For the text-containing cell, return its midpoint in (x, y) coordinate format. 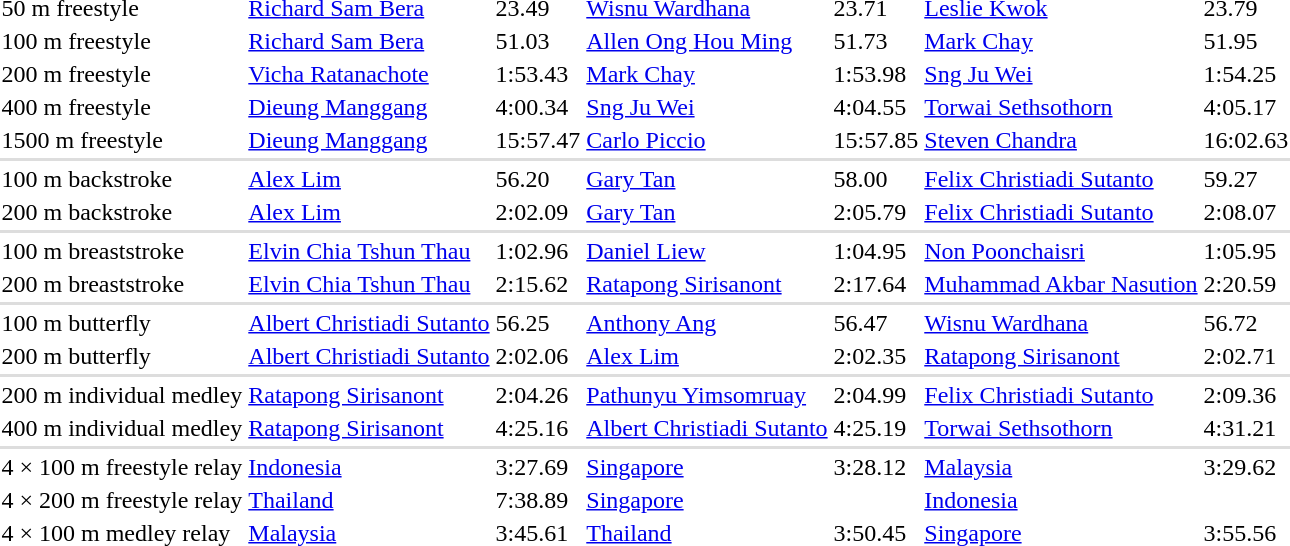
4 × 200 m freestyle relay (122, 500)
3:29.62 (1246, 467)
Anthony Ang (707, 323)
2:04.99 (876, 395)
Malaysia (1061, 467)
200 m breaststroke (122, 284)
100 m backstroke (122, 179)
200 m freestyle (122, 74)
2:15.62 (538, 284)
200 m individual medley (122, 395)
15:57.47 (538, 140)
Thailand (369, 500)
Carlo Piccio (707, 140)
Daniel Liew (707, 251)
4:00.34 (538, 107)
4:25.16 (538, 428)
Steven Chandra (1061, 140)
400 m freestyle (122, 107)
51.73 (876, 41)
2:02.06 (538, 356)
200 m butterfly (122, 356)
4:04.55 (876, 107)
1:53.98 (876, 74)
3:28.12 (876, 467)
100 m butterfly (122, 323)
4:31.21 (1246, 428)
56.72 (1246, 323)
59.27 (1246, 179)
Allen Ong Hou Ming (707, 41)
Vicha Ratanachote (369, 74)
16:02.63 (1246, 140)
2:04.26 (538, 395)
Pathunyu Yimsomruay (707, 395)
2:17.64 (876, 284)
2:02.09 (538, 212)
200 m backstroke (122, 212)
1:53.43 (538, 74)
1:54.25 (1246, 74)
56.47 (876, 323)
7:38.89 (538, 500)
2:09.36 (1246, 395)
1500 m freestyle (122, 140)
2:05.79 (876, 212)
56.25 (538, 323)
56.20 (538, 179)
51.95 (1246, 41)
1:04.95 (876, 251)
100 m freestyle (122, 41)
Wisnu Wardhana (1061, 323)
2:20.59 (1246, 284)
1:05.95 (1246, 251)
51.03 (538, 41)
58.00 (876, 179)
4:05.17 (1246, 107)
Non Poonchaisri (1061, 251)
2:08.07 (1246, 212)
2:02.35 (876, 356)
4 × 100 m freestyle relay (122, 467)
400 m individual medley (122, 428)
4:25.19 (876, 428)
1:02.96 (538, 251)
Richard Sam Bera (369, 41)
15:57.85 (876, 140)
3:27.69 (538, 467)
100 m breaststroke (122, 251)
2:02.71 (1246, 356)
Muhammad Akbar Nasution (1061, 284)
